Provide the [X, Y] coordinate of the cell's center where the given text is located.  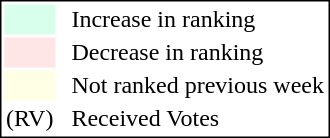
Decrease in ranking [198, 53]
(RV) [29, 119]
Not ranked previous week [198, 85]
Increase in ranking [198, 19]
Received Votes [198, 119]
